Locate the cell with the specified text and output its [x, y] center coordinate. 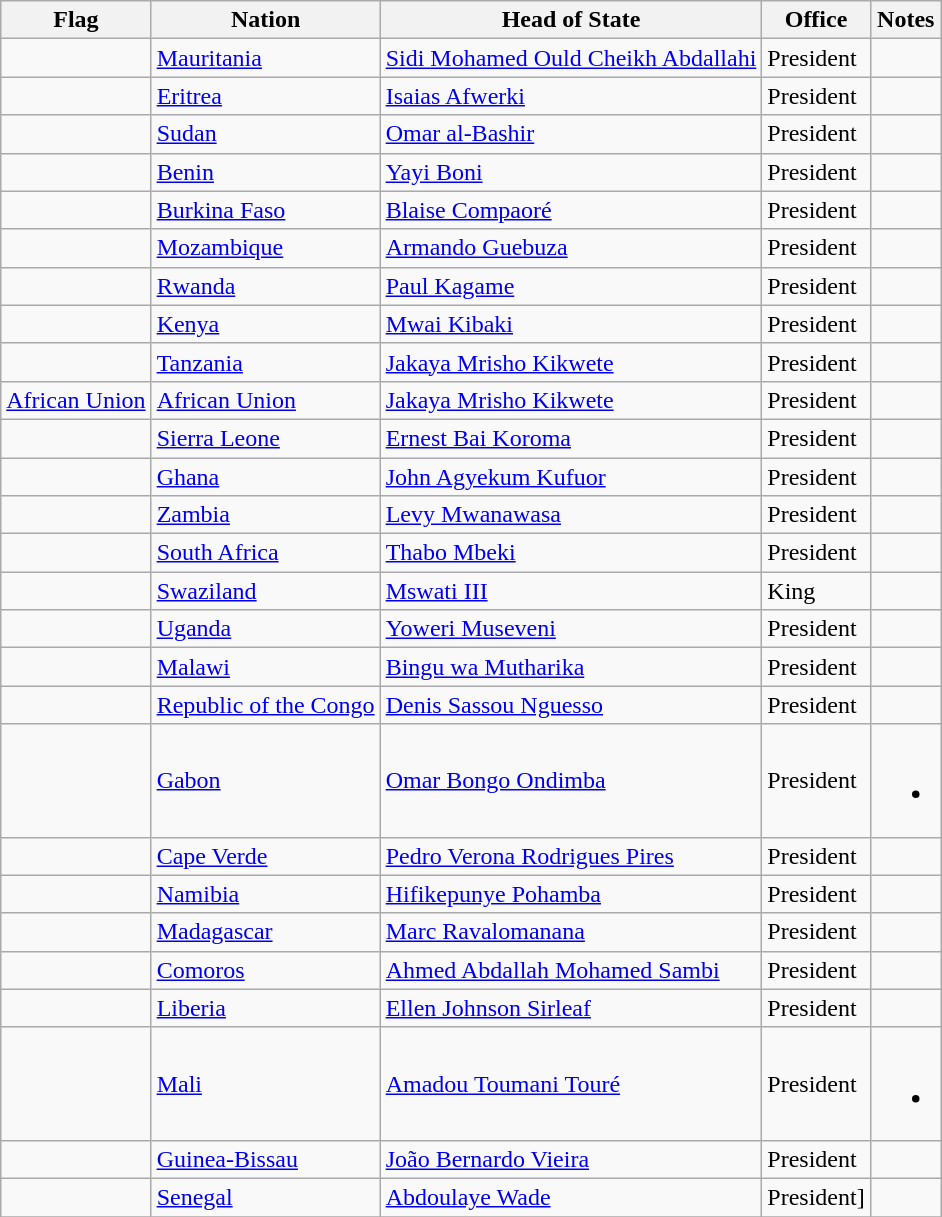
Benin [266, 172]
Sidi Mohamed Ould Cheikh Abdallahi [571, 58]
Ellen Johnson Sirleaf [571, 1008]
Isaias Afwerki [571, 96]
Mali [266, 1084]
Mozambique [266, 248]
Uganda [266, 629]
Ghana [266, 477]
Mswati III [571, 591]
Comoros [266, 970]
Amadou Toumani Touré [571, 1084]
Sudan [266, 134]
Armando Guebuza [571, 248]
Levy Mwanawasa [571, 515]
Denis Sassou Nguesso [571, 705]
Bingu wa Mutharika [571, 667]
Notes [906, 20]
Nation [266, 20]
Mwai Kibaki [571, 324]
Abdoulaye Wade [571, 1197]
Rwanda [266, 286]
Republic of the Congo [266, 705]
Head of State [571, 20]
Burkina Faso [266, 210]
Malawi [266, 667]
João Bernardo Vieira [571, 1159]
Marc Ravalomanana [571, 932]
Guinea-Bissau [266, 1159]
Omar Bongo Ondimba [571, 780]
Ernest Bai Koroma [571, 438]
Yoweri Museveni [571, 629]
Omar al-Bashir [571, 134]
Mauritania [266, 58]
Gabon [266, 780]
Office [816, 20]
Cape Verde [266, 856]
Madagascar [266, 932]
Kenya [266, 324]
Hifikepunye Pohamba [571, 894]
Thabo Mbeki [571, 553]
Blaise Compaoré [571, 210]
Paul Kagame [571, 286]
Senegal [266, 1197]
Eritrea [266, 96]
South Africa [266, 553]
Namibia [266, 894]
King [816, 591]
Liberia [266, 1008]
Tanzania [266, 362]
President] [816, 1197]
John Agyekum Kufuor [571, 477]
Yayi Boni [571, 172]
Pedro Verona Rodrigues Pires [571, 856]
Swaziland [266, 591]
Ahmed Abdallah Mohamed Sambi [571, 970]
Flag [76, 20]
Zambia [266, 515]
Sierra Leone [266, 438]
